Extract the [X, Y] coordinate from the center of the cell holding the provided text.  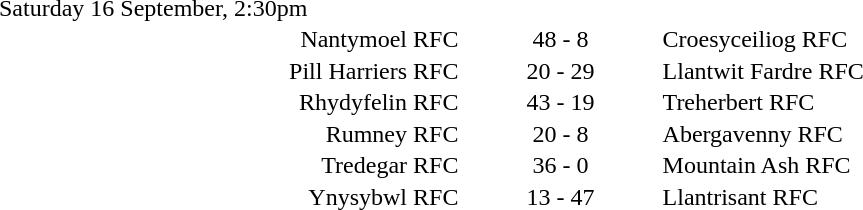
20 - 8 [560, 134]
48 - 8 [560, 39]
20 - 29 [560, 71]
43 - 19 [560, 103]
36 - 0 [560, 165]
